Capture the cell that displays the provided text and extract its [X, Y] central coordinate. 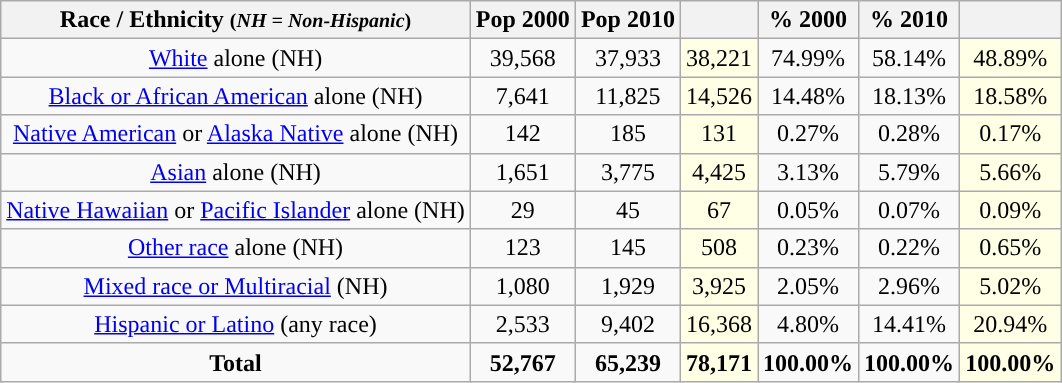
0.22% [910, 248]
0.05% [808, 210]
Pop 2010 [628, 20]
142 [522, 134]
18.13% [910, 96]
74.99% [808, 58]
123 [522, 248]
Other race alone (NH) [236, 248]
Hispanic or Latino (any race) [236, 324]
0.65% [1010, 248]
0.28% [910, 134]
1,080 [522, 286]
1,651 [522, 172]
508 [718, 248]
14.41% [910, 324]
11,825 [628, 96]
3,925 [718, 286]
0.07% [910, 210]
45 [628, 210]
5.02% [1010, 286]
48.89% [1010, 58]
52,767 [522, 362]
Native Hawaiian or Pacific Islander alone (NH) [236, 210]
0.27% [808, 134]
4,425 [718, 172]
39,568 [522, 58]
Asian alone (NH) [236, 172]
145 [628, 248]
Race / Ethnicity (NH = Non-Hispanic) [236, 20]
Mixed race or Multiracial (NH) [236, 286]
2.05% [808, 286]
20.94% [1010, 324]
18.58% [1010, 96]
Pop 2000 [522, 20]
4.80% [808, 324]
2,533 [522, 324]
131 [718, 134]
9,402 [628, 324]
16,368 [718, 324]
7,641 [522, 96]
2.96% [910, 286]
37,933 [628, 58]
38,221 [718, 58]
White alone (NH) [236, 58]
Black or African American alone (NH) [236, 96]
65,239 [628, 362]
78,171 [718, 362]
29 [522, 210]
0.09% [1010, 210]
Total [236, 362]
14,526 [718, 96]
3,775 [628, 172]
% 2010 [910, 20]
% 2000 [808, 20]
3.13% [808, 172]
5.66% [1010, 172]
1,929 [628, 286]
Native American or Alaska Native alone (NH) [236, 134]
58.14% [910, 58]
5.79% [910, 172]
185 [628, 134]
0.23% [808, 248]
0.17% [1010, 134]
67 [718, 210]
14.48% [808, 96]
